For the text-containing cell, return its midpoint in [x, y] coordinate format. 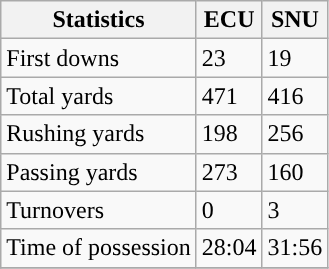
23 [229, 58]
First downs [99, 58]
Rushing yards [99, 134]
31:56 [295, 248]
Passing yards [99, 172]
0 [229, 210]
SNU [295, 20]
273 [229, 172]
256 [295, 134]
19 [295, 58]
198 [229, 134]
471 [229, 96]
ECU [229, 20]
28:04 [229, 248]
416 [295, 96]
3 [295, 210]
160 [295, 172]
Time of possession [99, 248]
Turnovers [99, 210]
Statistics [99, 20]
Total yards [99, 96]
